Return (X, Y) of the center of cell containing provided text 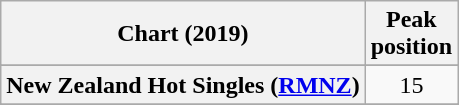
New Zealand Hot Singles (RMNZ) (183, 85)
Chart (2019) (183, 34)
Peakposition (411, 34)
15 (411, 85)
